Determine the (x, y) coordinate at the center of the cell enclosing the given text.  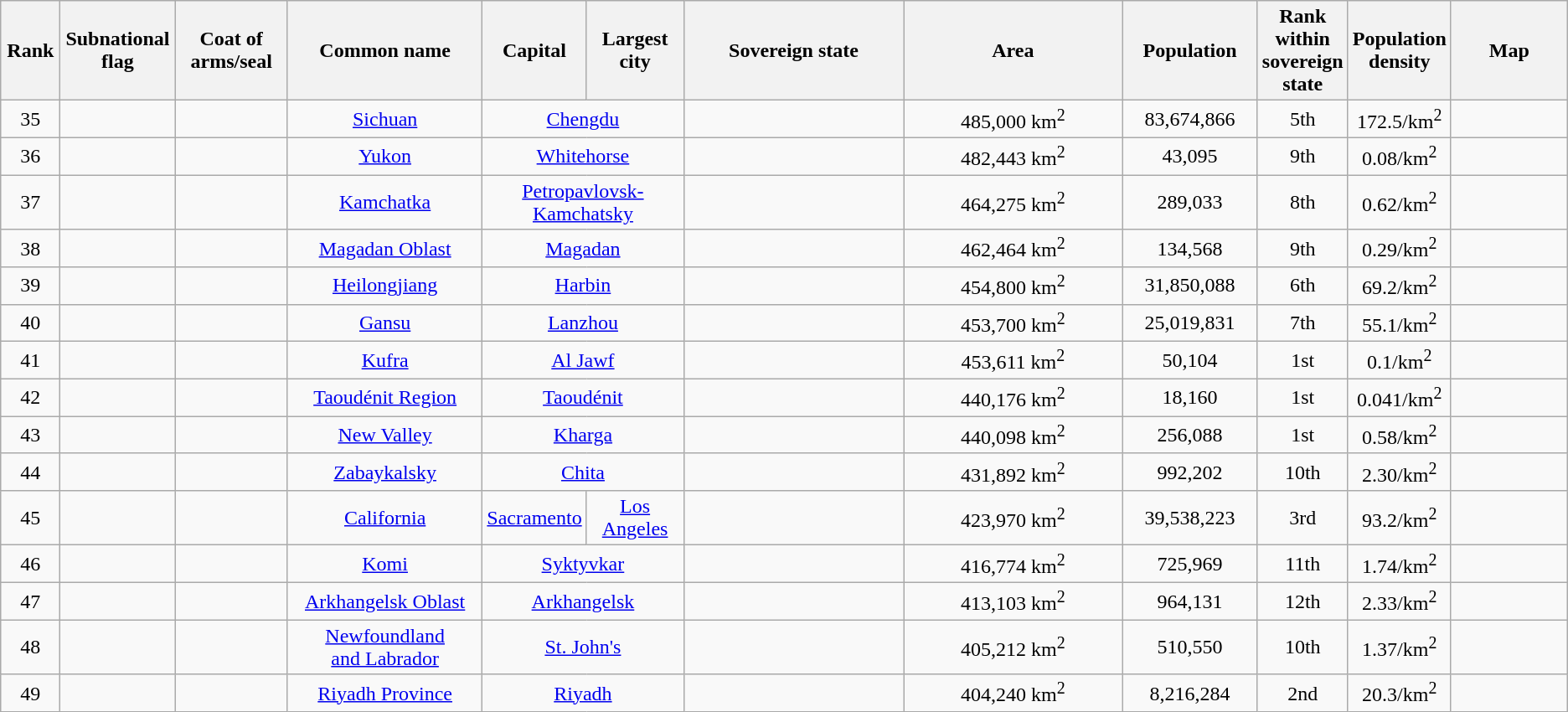
49 (30, 694)
47 (30, 601)
416,774 km2 (1014, 565)
Newfoundlandand Labrador (384, 647)
43,095 (1189, 156)
510,550 (1189, 647)
404,240 km2 (1014, 694)
Heilongjiang (384, 286)
37 (30, 203)
California (384, 518)
423,970 km2 (1014, 518)
3rd (1302, 518)
83,674,866 (1189, 119)
Lanzhou (583, 323)
440,176 km2 (1014, 397)
46 (30, 565)
Area (1014, 50)
2nd (1302, 694)
Magadan Oblast (384, 248)
Magadan (583, 248)
40 (30, 323)
992,202 (1189, 472)
11th (1302, 565)
Arkhangelsk Oblast (384, 601)
0.29/km2 (1399, 248)
453,611 km2 (1014, 360)
485,000 km2 (1014, 119)
440,098 km2 (1014, 436)
43 (30, 436)
Kamchatka (384, 203)
7th (1302, 323)
93.2/km2 (1399, 518)
Harbin (583, 286)
Syktyvkar (583, 565)
462,464 km2 (1014, 248)
69.2/km2 (1399, 286)
Petropavlovsk-Kamchatsky (583, 203)
Chita (583, 472)
413,103 km2 (1014, 601)
Komi (384, 565)
256,088 (1189, 436)
8th (1302, 203)
New Valley (384, 436)
20.3/km2 (1399, 694)
Rank within sovereign state (1302, 50)
8,216,284 (1189, 694)
41 (30, 360)
405,212 km2 (1014, 647)
1.37/km2 (1399, 647)
431,892 km2 (1014, 472)
Riyadh (583, 694)
453,700 km2 (1014, 323)
Riyadh Province (384, 694)
Taoudénit Region (384, 397)
Kufra (384, 360)
5th (1302, 119)
172.5/km2 (1399, 119)
Sovereign state (794, 50)
Population (1189, 50)
Common name (384, 50)
Population density (1399, 50)
Whitehorse (583, 156)
725,969 (1189, 565)
39 (30, 286)
Los Angeles (635, 518)
Chengdu (583, 119)
45 (30, 518)
0.08/km2 (1399, 156)
0.58/km2 (1399, 436)
464,275 km2 (1014, 203)
Largest city (635, 50)
55.1/km2 (1399, 323)
39,538,223 (1189, 518)
454,800 km2 (1014, 286)
0.1/km2 (1399, 360)
18,160 (1189, 397)
Al Jawf (583, 360)
42 (30, 397)
38 (30, 248)
134,568 (1189, 248)
Subnational flag (117, 50)
St. John's (583, 647)
964,131 (1189, 601)
Sacramento (534, 518)
Yukon (384, 156)
0.041/km2 (1399, 397)
25,019,831 (1189, 323)
Arkhangelsk (583, 601)
44 (30, 472)
289,033 (1189, 203)
Zabaykalsky (384, 472)
Taoudénit (583, 397)
Sichuan (384, 119)
Coat of arms/seal (231, 50)
1.74/km2 (1399, 565)
36 (30, 156)
50,104 (1189, 360)
482,443 km2 (1014, 156)
48 (30, 647)
2.30/km2 (1399, 472)
Gansu (384, 323)
31,850,088 (1189, 286)
12th (1302, 601)
6th (1302, 286)
Kharga (583, 436)
Map (1509, 50)
Rank (30, 50)
35 (30, 119)
Capital (534, 50)
2.33/km2 (1399, 601)
0.62/km2 (1399, 203)
